Determine the (X, Y) coordinate at the center of the cell enclosing the given text.  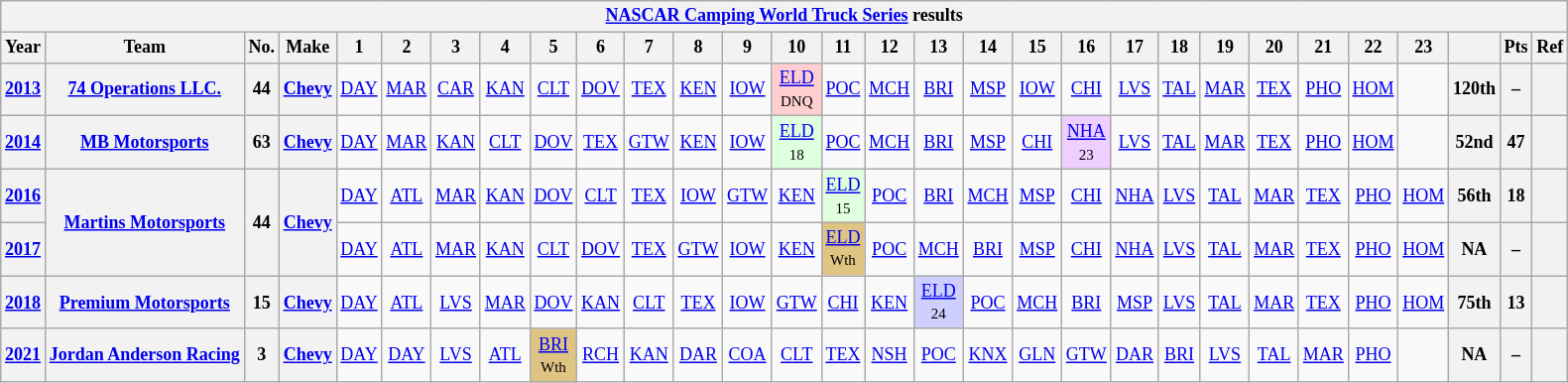
Ref (1550, 48)
56th (1475, 195)
2021 (24, 355)
19 (1225, 48)
74 Operations LLC. (145, 89)
Pts (1515, 48)
KNX (988, 355)
120th (1475, 89)
Year (24, 48)
NSH (890, 355)
NASCAR Camping World Truck Series results (784, 16)
2018 (24, 303)
No. (262, 48)
7 (649, 48)
RCH (601, 355)
ELD15 (843, 195)
Martins Motorsports (145, 222)
2 (407, 48)
BRIWth (553, 355)
8 (698, 48)
ELD18 (796, 143)
20 (1274, 48)
ELDDNQ (796, 89)
ELD24 (938, 303)
2013 (24, 89)
11 (843, 48)
Make (307, 48)
2017 (24, 249)
1 (359, 48)
Team (145, 48)
Premium Motorsports (145, 303)
47 (1515, 143)
4 (505, 48)
2014 (24, 143)
GLN (1037, 355)
2016 (24, 195)
MB Motorsports (145, 143)
21 (1323, 48)
75th (1475, 303)
12 (890, 48)
10 (796, 48)
22 (1373, 48)
9 (748, 48)
COA (748, 355)
6 (601, 48)
17 (1135, 48)
ELDWth (843, 249)
CAR (456, 89)
63 (262, 143)
14 (988, 48)
23 (1424, 48)
52nd (1475, 143)
Jordan Anderson Racing (145, 355)
5 (553, 48)
NHA23 (1087, 143)
16 (1087, 48)
